Determine the (x, y) coordinate at the center of the cell enclosing the given text.  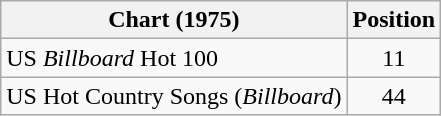
11 (394, 58)
Chart (1975) (174, 20)
US Hot Country Songs (Billboard) (174, 96)
Position (394, 20)
US Billboard Hot 100 (174, 58)
44 (394, 96)
